Output the (x, y) coordinate of the center of the cell containing the given text.  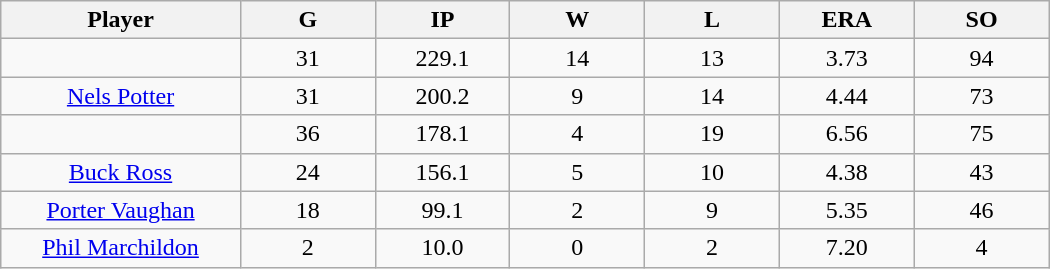
43 (982, 172)
13 (712, 58)
99.1 (442, 210)
10.0 (442, 248)
0 (578, 248)
Porter Vaughan (121, 210)
Phil Marchildon (121, 248)
18 (308, 210)
46 (982, 210)
4.44 (846, 96)
19 (712, 134)
36 (308, 134)
SO (982, 20)
5 (578, 172)
94 (982, 58)
W (578, 20)
73 (982, 96)
Nels Potter (121, 96)
75 (982, 134)
200.2 (442, 96)
L (712, 20)
4.38 (846, 172)
24 (308, 172)
Buck Ross (121, 172)
156.1 (442, 172)
G (308, 20)
3.73 (846, 58)
229.1 (442, 58)
IP (442, 20)
Player (121, 20)
ERA (846, 20)
178.1 (442, 134)
10 (712, 172)
6.56 (846, 134)
5.35 (846, 210)
7.20 (846, 248)
